Determine the (x, y) coordinate at the center of the cell enclosing the given text.  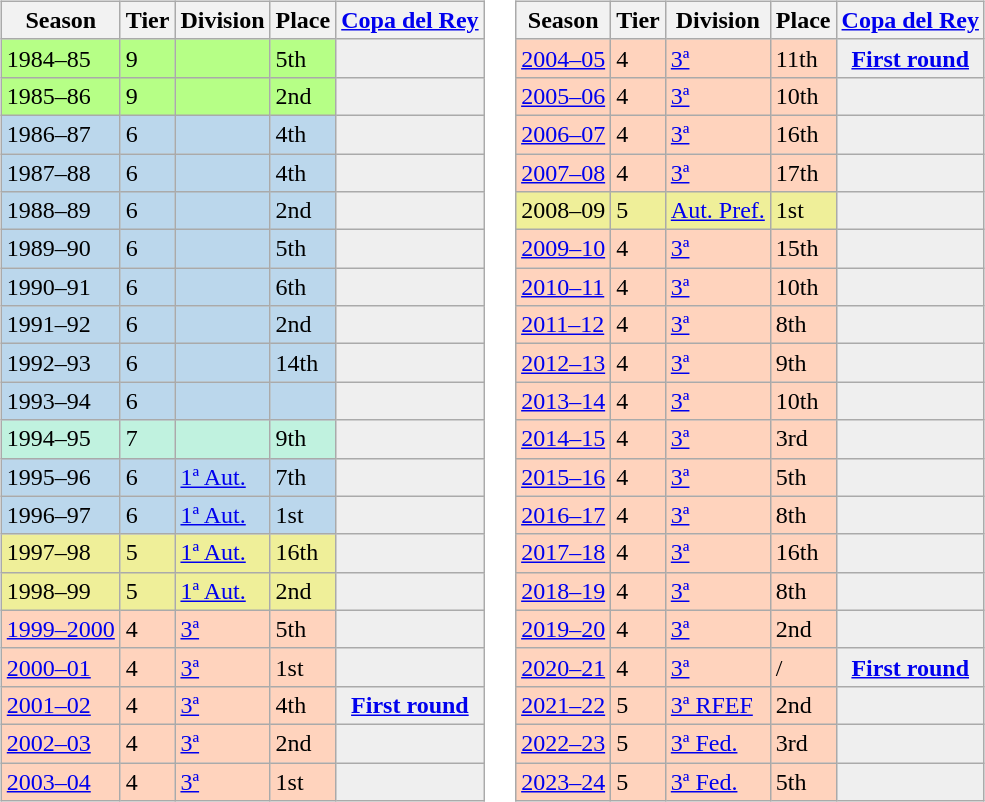
1991–92 (60, 325)
2014–15 (564, 439)
1984–85 (60, 58)
2009–10 (564, 249)
2000–01 (60, 667)
2022–23 (564, 743)
2011–12 (564, 325)
11th (803, 58)
1987–88 (60, 173)
2021–22 (564, 705)
1990–91 (60, 287)
2006–07 (564, 134)
2017–18 (564, 553)
1995–96 (60, 477)
7 (148, 439)
7th (303, 477)
1996–97 (60, 515)
2019–20 (564, 629)
2012–13 (564, 363)
1997–98 (60, 553)
Aut. Pref. (718, 211)
14th (303, 363)
2004–05 (564, 58)
2016–17 (564, 515)
2001–02 (60, 705)
1999–2000 (60, 629)
17th (803, 173)
2015–16 (564, 477)
2023–24 (564, 781)
2018–19 (564, 591)
2005–06 (564, 96)
1998–99 (60, 591)
1985–86 (60, 96)
1994–95 (60, 439)
1992–93 (60, 363)
2003–04 (60, 781)
2007–08 (564, 173)
1993–94 (60, 401)
2002–03 (60, 743)
1988–89 (60, 211)
2010–11 (564, 287)
/ (803, 667)
3ª RFEF (718, 705)
2013–14 (564, 401)
2008–09 (564, 211)
6th (303, 287)
1986–87 (60, 134)
1989–90 (60, 249)
15th (803, 249)
2020–21 (564, 667)
